Return the [X, Y] coordinate for the center point of the cell that contains the specified text.  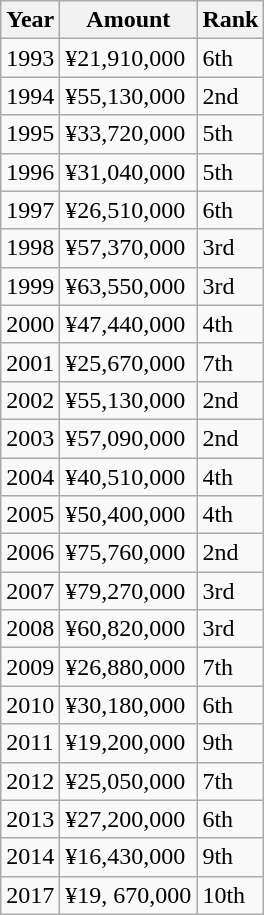
¥60,820,000 [128, 629]
¥25,670,000 [128, 362]
2007 [30, 591]
¥63,550,000 [128, 286]
2010 [30, 705]
¥21,910,000 [128, 58]
2006 [30, 553]
1994 [30, 96]
¥27,200,000 [128, 819]
1997 [30, 210]
¥40,510,000 [128, 477]
2005 [30, 515]
¥19, 670,000 [128, 895]
¥25,050,000 [128, 781]
¥19,200,000 [128, 743]
¥16,430,000 [128, 857]
2009 [30, 667]
2008 [30, 629]
Year [30, 20]
¥33,720,000 [128, 134]
¥57,090,000 [128, 438]
1995 [30, 134]
¥26,510,000 [128, 210]
2000 [30, 324]
2003 [30, 438]
1998 [30, 248]
2012 [30, 781]
¥30,180,000 [128, 705]
1993 [30, 58]
¥26,880,000 [128, 667]
1999 [30, 286]
2014 [30, 857]
¥79,270,000 [128, 591]
10th [230, 895]
2002 [30, 400]
¥75,760,000 [128, 553]
¥47,440,000 [128, 324]
¥57,370,000 [128, 248]
2013 [30, 819]
¥31,040,000 [128, 172]
1996 [30, 172]
Rank [230, 20]
2004 [30, 477]
¥50,400,000 [128, 515]
Amount [128, 20]
2011 [30, 743]
2017 [30, 895]
2001 [30, 362]
